Find where the given text appears and provide that cell's center as (X, Y) coordinate. 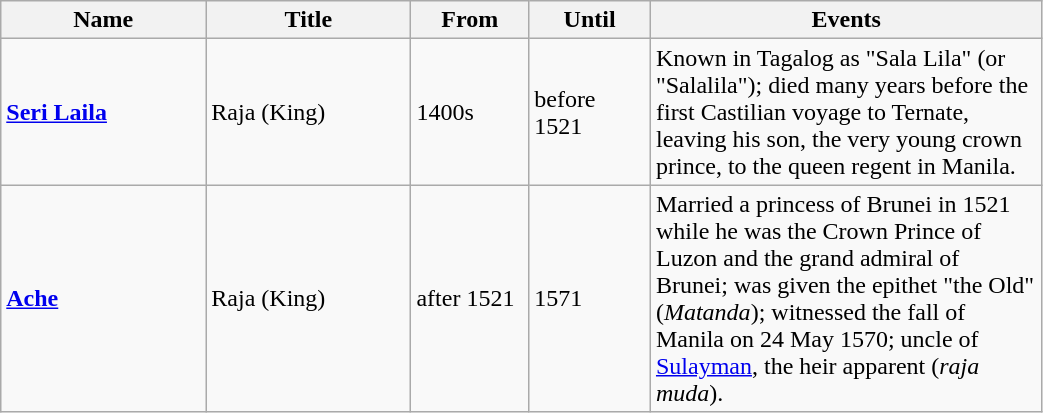
1400s (470, 112)
Until (590, 20)
Events (846, 20)
Ache (104, 298)
Seri Laila (104, 112)
1571 (590, 298)
Title (308, 20)
after 1521 (470, 298)
From (470, 20)
before 1521 (590, 112)
Name (104, 20)
